Output the [X, Y] coordinate of the center of the cell containing the given text.  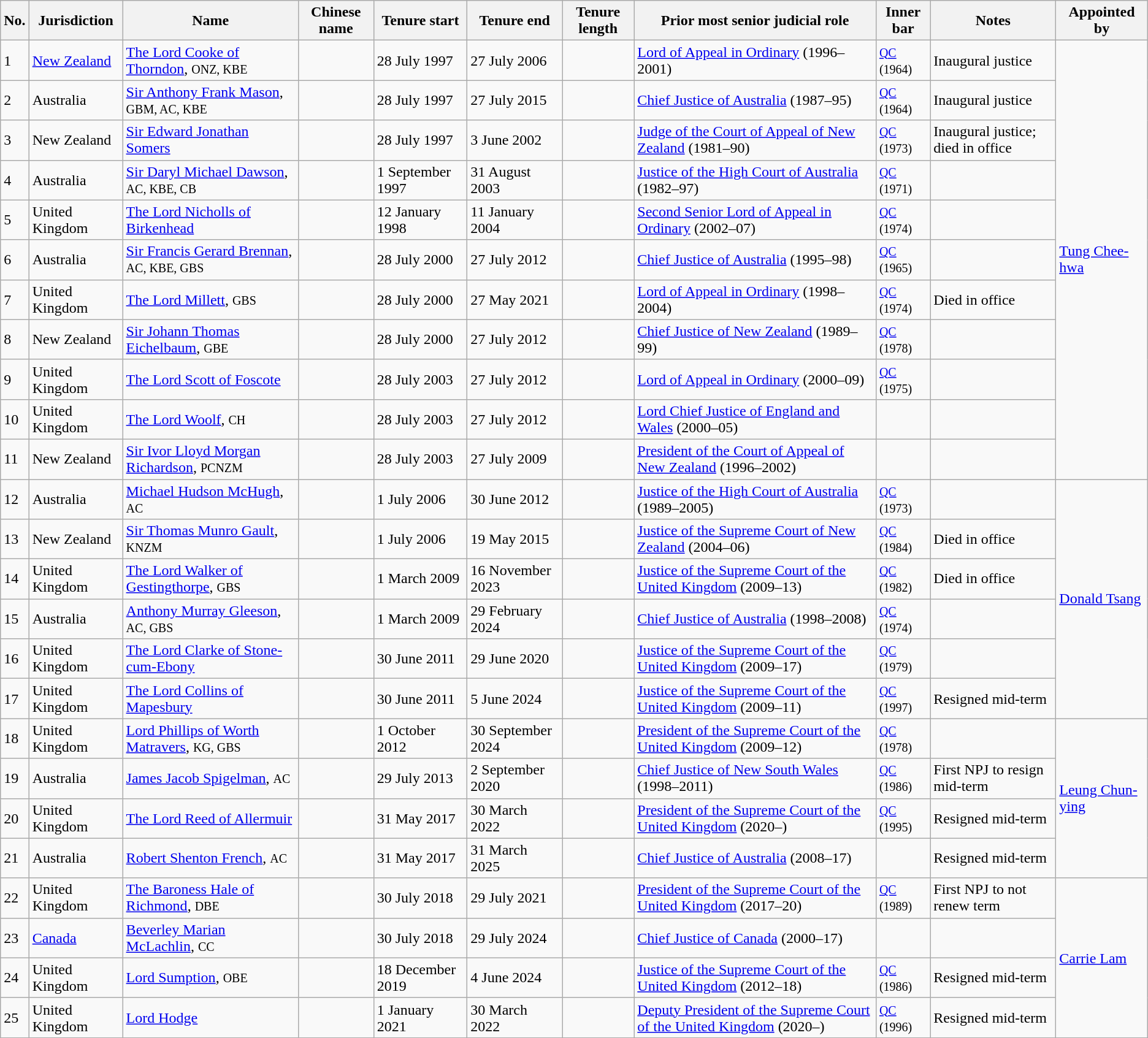
Chief Justice of Australia (1995–98) [756, 260]
Leung Chun-ying [1101, 798]
25 [15, 1018]
11 January 2004 [515, 219]
6 [15, 260]
Chief Justice of New Zealand (1989–99) [756, 340]
1 January 2021 [421, 1018]
8 [15, 340]
Sir Thomas Munro Gault, KNZM [210, 540]
QC (1965) [903, 260]
5 [15, 219]
Anthony Murray Gleeson, AC, GBS [210, 619]
Justice of the Supreme Court of the United Kingdom (2009–11) [756, 699]
QC (1996) [903, 1018]
Chief Justice of Australia (1998–2008) [756, 619]
Justice of the High Court of Australia (1989–2005) [756, 499]
19 May 2015 [515, 540]
4 [15, 180]
18 December 2019 [421, 977]
Chief Justice of Australia (2008–17) [756, 858]
The Lord Cooke of Thorndon, ONZ, KBE [210, 60]
Appointed by [1101, 21]
7 [15, 299]
29 February 2024 [515, 619]
12 January 1998 [421, 219]
23 [15, 938]
Michael Hudson McHugh, AC [210, 499]
10 [15, 419]
Lord Phillips of Worth Matravers, KG, GBS [210, 738]
3 June 2002 [515, 140]
Chief Justice of New South Wales (1998–2011) [756, 779]
Robert Shenton French, AC [210, 858]
31 March 2025 [515, 858]
Lord of Appeal in Ordinary (1998–2004) [756, 299]
Sir Anthony Frank Mason, GBM, AC, KBE [210, 101]
2 September 2020 [515, 779]
Inaugural justice; died in office [993, 140]
31 August 2003 [515, 180]
Deputy President of the Supreme Court of the United Kingdom (2020–) [756, 1018]
15 [15, 619]
Justice of the Supreme Court of the United Kingdom (2009–13) [756, 579]
14 [15, 579]
Justice of the Supreme Court of the United Kingdom (2009–17) [756, 658]
QC (1997) [903, 699]
Justice of the Supreme Court of the United Kingdom (2012–18) [756, 977]
29 June 2020 [515, 658]
The Lord Walker of Gestingthorpe, GBS [210, 579]
Tenure end [515, 21]
Canada [76, 938]
The Baroness Hale of Richmond, DBE [210, 898]
Justice of the Supreme Court of New Zealand (2004–06) [756, 540]
Beverley Marian McLachlin, CC [210, 938]
Chief Justice of Canada (2000–17) [756, 938]
1 October 2012 [421, 738]
18 [15, 738]
21 [15, 858]
QC (1984) [903, 540]
QC (1989) [903, 898]
QC (1982) [903, 579]
2 [15, 101]
Sir Daryl Michael Dawson, AC, KBE, CB [210, 180]
3 [15, 140]
Sir Edward Jonathan Somers [210, 140]
Notes [993, 21]
27 July 2015 [515, 101]
Lord Sumption, OBE [210, 977]
The Lord Woolf, CH [210, 419]
Jurisdiction [76, 21]
Lord Hodge [210, 1018]
20 [15, 818]
29 July 2021 [515, 898]
13 [15, 540]
29 July 2024 [515, 938]
Tenure start [421, 21]
The Lord Nicholls of Birkenhead [210, 219]
No. [15, 21]
Donald Tsang [1101, 599]
17 [15, 699]
Chinese name [336, 21]
The Lord Clarke of Stone-cum-Ebony [210, 658]
QC (1975) [903, 379]
12 [15, 499]
5 June 2024 [515, 699]
President of the Supreme Court of the United Kingdom (2017–20) [756, 898]
The Lord Scott of Foscote [210, 379]
President of the Supreme Court of the United Kingdom (2020–) [756, 818]
22 [15, 898]
1 September 1997 [421, 180]
Justice of the High Court of Australia (1982–97) [756, 180]
11 [15, 459]
The Lord Collins of Mapesbury [210, 699]
James Jacob Spigelman, AC [210, 779]
Sir Johann Thomas Eichelbaum, GBE [210, 340]
President of the Court of Appeal of New Zealand (1996–2002) [756, 459]
The Lord Millett, GBS [210, 299]
Tenure length [599, 21]
Lord of Appeal in Ordinary (2000–09) [756, 379]
Lord Chief Justice of England and Wales (2000–05) [756, 419]
29 July 2013 [421, 779]
Lord of Appeal in Ordinary (1996–2001) [756, 60]
16 November 2023 [515, 579]
QC (1995) [903, 818]
Name [210, 21]
4 June 2024 [515, 977]
Sir Francis Gerard Brennan, AC, KBE, GBS [210, 260]
Tung Chee-hwa [1101, 260]
16 [15, 658]
Sir Ivor Lloyd Morgan Richardson, PCNZM [210, 459]
Judge of the Court of Appeal of New Zealand (1981–90) [756, 140]
Chief Justice of Australia (1987–95) [756, 101]
Second Senior Lord of Appeal in Ordinary (2002–07) [756, 219]
Inner bar [903, 21]
Prior most senior judicial role [756, 21]
19 [15, 779]
27 July 2006 [515, 60]
27 May 2021 [515, 299]
QC (1971) [903, 180]
30 September 2024 [515, 738]
24 [15, 977]
QC (1979) [903, 658]
27 July 2009 [515, 459]
President of the Supreme Court of the United Kingdom (2009–12) [756, 738]
First NPJ to resign mid-term [993, 779]
The Lord Reed of Allermuir [210, 818]
Carrie Lam [1101, 958]
First NPJ to not renew term [993, 898]
1 [15, 60]
9 [15, 379]
30 June 2012 [515, 499]
